Determine the (x, y) coordinate at the center of the cell enclosing the given text.  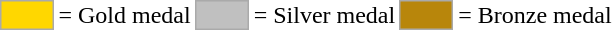
= Gold medal (124, 15)
= Silver medal (324, 15)
